Capture the cell that displays the provided text and extract its (X, Y) central coordinate. 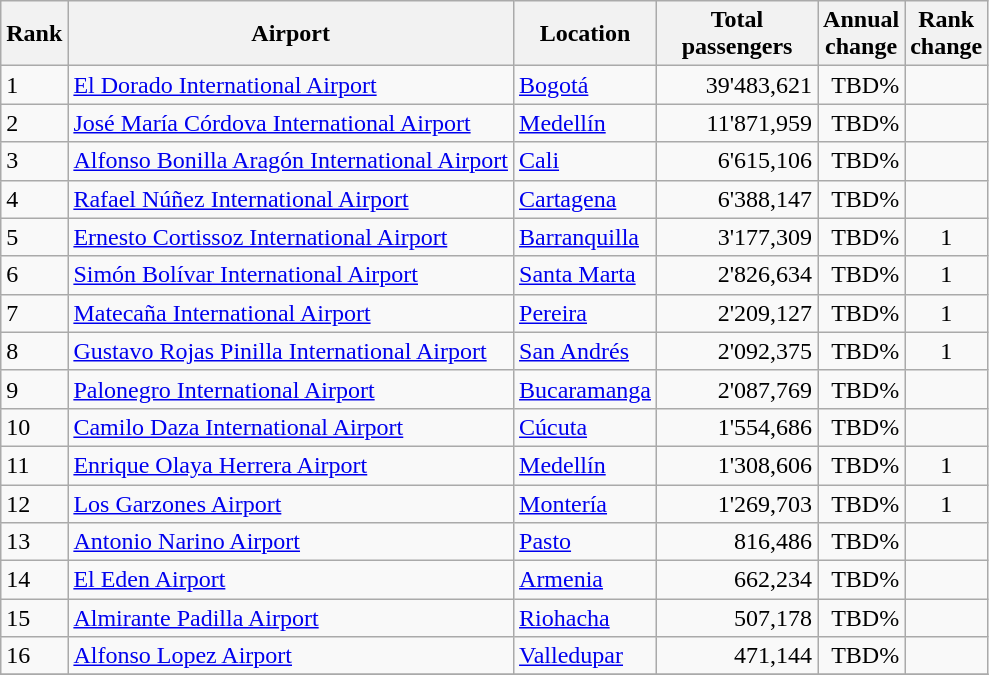
Santa Marta (586, 275)
6'388,147 (738, 199)
3'177,309 (738, 237)
5 (34, 237)
Airport (291, 34)
San Andrés (586, 351)
Alfonso Bonilla Aragón International Airport (291, 161)
662,234 (738, 580)
9 (34, 389)
Pasto (586, 542)
10 (34, 427)
2'087,769 (738, 389)
Matecaña International Airport (291, 313)
Rank (34, 34)
11'871,959 (738, 123)
Barranquilla (586, 237)
Location (586, 34)
7 (34, 313)
Los Garzones Airport (291, 503)
El Dorado International Airport (291, 85)
Bogotá (586, 85)
Enrique Olaya Herrera Airport (291, 465)
1'554,686 (738, 427)
Armenia (586, 580)
Riohacha (586, 618)
Pereira (586, 313)
12 (34, 503)
Camilo Daza International Airport (291, 427)
Simón Bolívar International Airport (291, 275)
2'826,634 (738, 275)
Cartagena (586, 199)
1'308,606 (738, 465)
8 (34, 351)
El Eden Airport (291, 580)
14 (34, 580)
507,178 (738, 618)
Rankchange (946, 34)
471,144 (738, 656)
13 (34, 542)
Cali (586, 161)
3 (34, 161)
Annualchange (862, 34)
Cúcuta (586, 427)
Antonio Narino Airport (291, 542)
39'483,621 (738, 85)
José María Córdova International Airport (291, 123)
Bucaramanga (586, 389)
15 (34, 618)
Valledupar (586, 656)
11 (34, 465)
Gustavo Rojas Pinilla International Airport (291, 351)
6 (34, 275)
1'269,703 (738, 503)
2'209,127 (738, 313)
4 (34, 199)
2 (34, 123)
Ernesto Cortissoz International Airport (291, 237)
Alfonso Lopez Airport (291, 656)
816,486 (738, 542)
Totalpassengers (738, 34)
16 (34, 656)
Almirante Padilla Airport (291, 618)
Palonegro International Airport (291, 389)
Rafael Núñez International Airport (291, 199)
2'092,375 (738, 351)
Montería (586, 503)
6'615,106 (738, 161)
